Return (X, Y) of the center of cell containing provided text 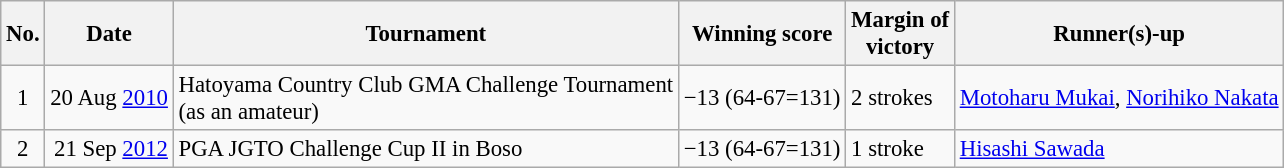
Date (109, 34)
Hatoyama Country Club GMA Challenge Tournament(as an amateur) (426, 98)
20 Aug 2010 (109, 98)
Winning score (762, 34)
Runner(s)-up (1118, 34)
Margin ofvictory (900, 34)
No. (23, 34)
21 Sep 2012 (109, 149)
Hisashi Sawada (1118, 149)
1 (23, 98)
1 stroke (900, 149)
2 (23, 149)
PGA JGTO Challenge Cup II in Boso (426, 149)
Tournament (426, 34)
Motoharu Mukai, Norihiko Nakata (1118, 98)
2 strokes (900, 98)
